Extract the (x, y) coordinate from the center of the cell holding the provided text.  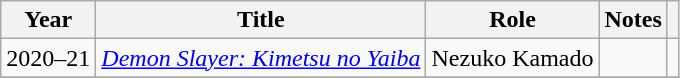
Nezuko Kamado (512, 58)
Title (261, 20)
Notes (633, 20)
Demon Slayer: Kimetsu no Yaiba (261, 58)
2020–21 (48, 58)
Role (512, 20)
Year (48, 20)
